For the text-containing cell, return its midpoint in [x, y] coordinate format. 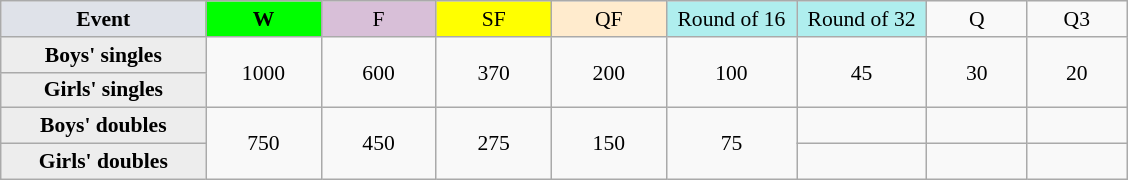
75 [731, 144]
Q3 [1077, 19]
600 [378, 72]
370 [494, 72]
Round of 16 [731, 19]
F [378, 19]
Q [977, 19]
750 [264, 144]
100 [731, 72]
Boys' singles [104, 55]
275 [494, 144]
W [264, 19]
QF [608, 19]
200 [608, 72]
SF [494, 19]
1000 [264, 72]
30 [977, 72]
450 [378, 144]
150 [608, 144]
Round of 32 [861, 19]
Boys' doubles [104, 126]
45 [861, 72]
Girls' doubles [104, 162]
20 [1077, 72]
Girls' singles [104, 90]
Event [104, 19]
